Detect which cell encompasses the target text, then output its (x, y) center coordinate. 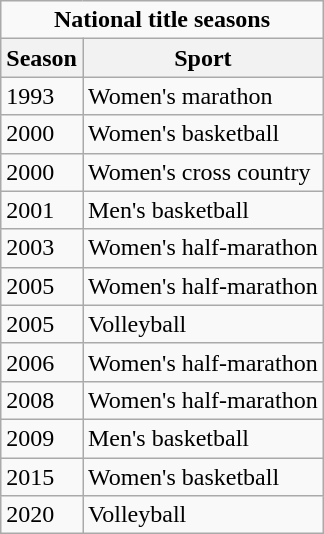
1993 (42, 96)
2020 (42, 515)
2006 (42, 362)
2008 (42, 400)
Sport (202, 58)
Women's cross country (202, 172)
Season (42, 58)
2003 (42, 248)
2001 (42, 210)
National title seasons (162, 20)
Women's marathon (202, 96)
2015 (42, 477)
2009 (42, 438)
